Return (X, Y) of the center of cell containing provided text 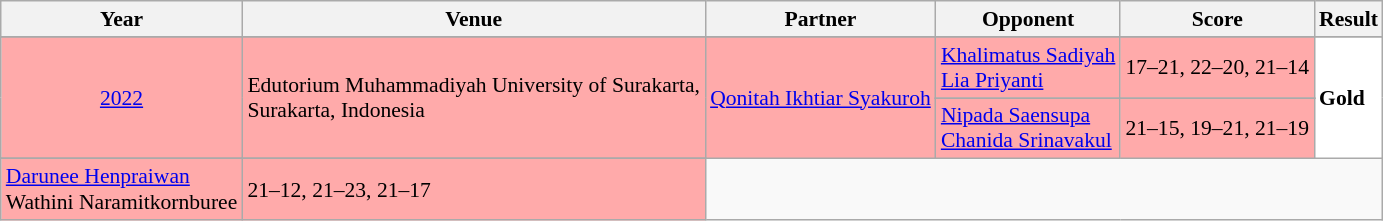
2022 (122, 98)
Nipada Saensupa Chanida Srinavakul (1028, 128)
Score (1217, 19)
Venue (474, 19)
Result (1348, 19)
17–21, 22–20, 21–14 (1217, 68)
Qonitah Ikhtiar Syakuroh (820, 98)
Edutorium Muhammadiyah University of Surakarta,Surakarta, Indonesia (474, 98)
Year (122, 19)
21–12, 21–23, 21–17 (474, 190)
21–15, 19–21, 21–19 (1217, 128)
Darunee Henpraiwan Wathini Naramitkornburee (122, 190)
Gold (1348, 98)
Opponent (1028, 19)
Khalimatus Sadiyah Lia Priyanti (1028, 68)
Partner (820, 19)
